Determine the (X, Y) coordinate at the center of the cell enclosing the given text.  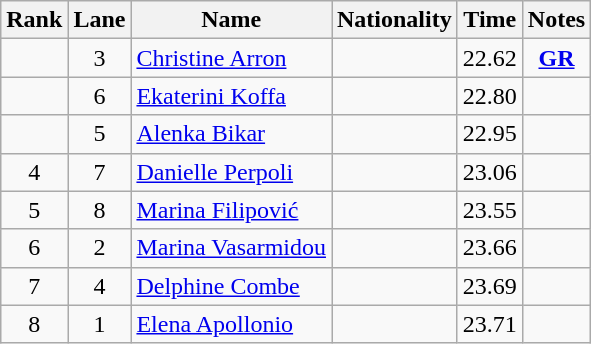
Marina Filipović (232, 210)
3 (100, 58)
Marina Vasarmidou (232, 248)
23.69 (490, 286)
1 (100, 324)
23.06 (490, 172)
22.62 (490, 58)
GR (556, 58)
Nationality (395, 20)
23.66 (490, 248)
Time (490, 20)
Lane (100, 20)
Danielle Perpoli (232, 172)
Name (232, 20)
22.95 (490, 134)
Rank (34, 20)
22.80 (490, 96)
2 (100, 248)
Ekaterini Koffa (232, 96)
Delphine Combe (232, 286)
Notes (556, 20)
Christine Arron (232, 58)
Elena Apollonio (232, 324)
Alenka Bikar (232, 134)
23.71 (490, 324)
23.55 (490, 210)
